Return the (X, Y) coordinate for the center point of the cell that contains the specified text.  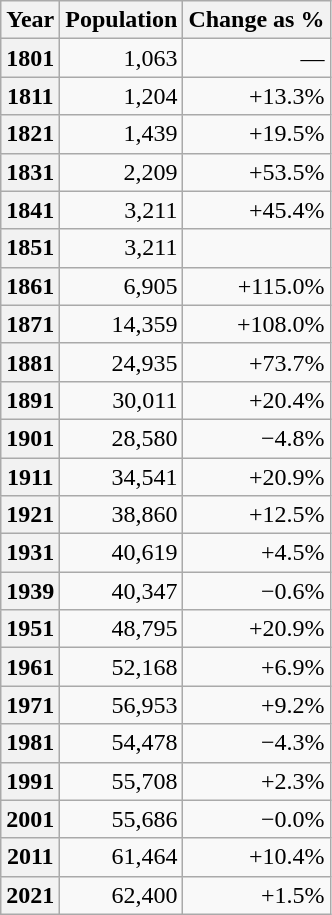
1911 (30, 477)
+45.4% (256, 210)
55,708 (122, 781)
−0.6% (256, 591)
1821 (30, 134)
Population (122, 20)
1901 (30, 438)
30,011 (122, 400)
+53.5% (256, 172)
−0.0% (256, 819)
52,168 (122, 667)
+13.3% (256, 96)
1961 (30, 667)
61,464 (122, 857)
+73.7% (256, 362)
+1.5% (256, 895)
−4.3% (256, 743)
1891 (30, 400)
28,580 (122, 438)
1981 (30, 743)
— (256, 58)
56,953 (122, 705)
Change as % (256, 20)
1931 (30, 553)
1921 (30, 515)
+10.4% (256, 857)
1,439 (122, 134)
1861 (30, 286)
+9.2% (256, 705)
1841 (30, 210)
1,204 (122, 96)
2021 (30, 895)
24,935 (122, 362)
+12.5% (256, 515)
+19.5% (256, 134)
62,400 (122, 895)
+6.9% (256, 667)
1871 (30, 324)
+115.0% (256, 286)
Year (30, 20)
1851 (30, 248)
1991 (30, 781)
1951 (30, 629)
1,063 (122, 58)
55,686 (122, 819)
2001 (30, 819)
−4.8% (256, 438)
2,209 (122, 172)
1971 (30, 705)
+2.3% (256, 781)
+4.5% (256, 553)
6,905 (122, 286)
14,359 (122, 324)
40,347 (122, 591)
1881 (30, 362)
1811 (30, 96)
1939 (30, 591)
38,860 (122, 515)
40,619 (122, 553)
48,795 (122, 629)
+20.4% (256, 400)
1831 (30, 172)
34,541 (122, 477)
1801 (30, 58)
2011 (30, 857)
54,478 (122, 743)
+108.0% (256, 324)
